Provide the [X, Y] coordinate of the cell's center where the given text is located.  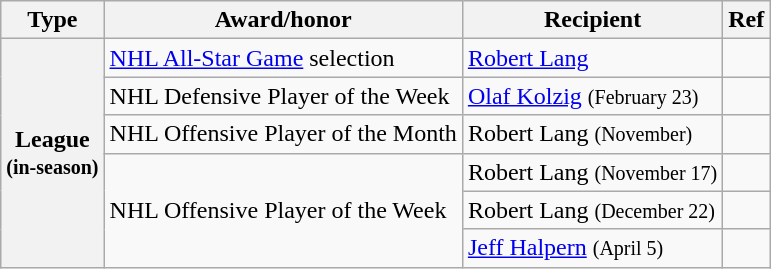
Type [52, 20]
Recipient [592, 20]
Robert Lang (November 17) [592, 172]
Robert Lang [592, 58]
Award/honor [283, 20]
NHL Defensive Player of the Week [283, 96]
Robert Lang (November) [592, 134]
Ref [746, 20]
Olaf Kolzig (February 23) [592, 96]
Robert Lang (December 22) [592, 210]
NHL Offensive Player of the Month [283, 134]
NHL Offensive Player of the Week [283, 210]
League(in-season) [52, 153]
Jeff Halpern (April 5) [592, 248]
NHL All-Star Game selection [283, 58]
